Determine the [X, Y] coordinate at the center of the cell enclosing the given text.  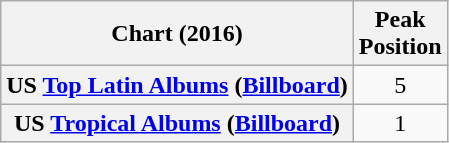
Peak Position [400, 34]
5 [400, 85]
Chart (2016) [178, 34]
1 [400, 123]
US Tropical Albums (Billboard) [178, 123]
US Top Latin Albums (Billboard) [178, 85]
